Return [X, Y] of the center of cell containing provided text 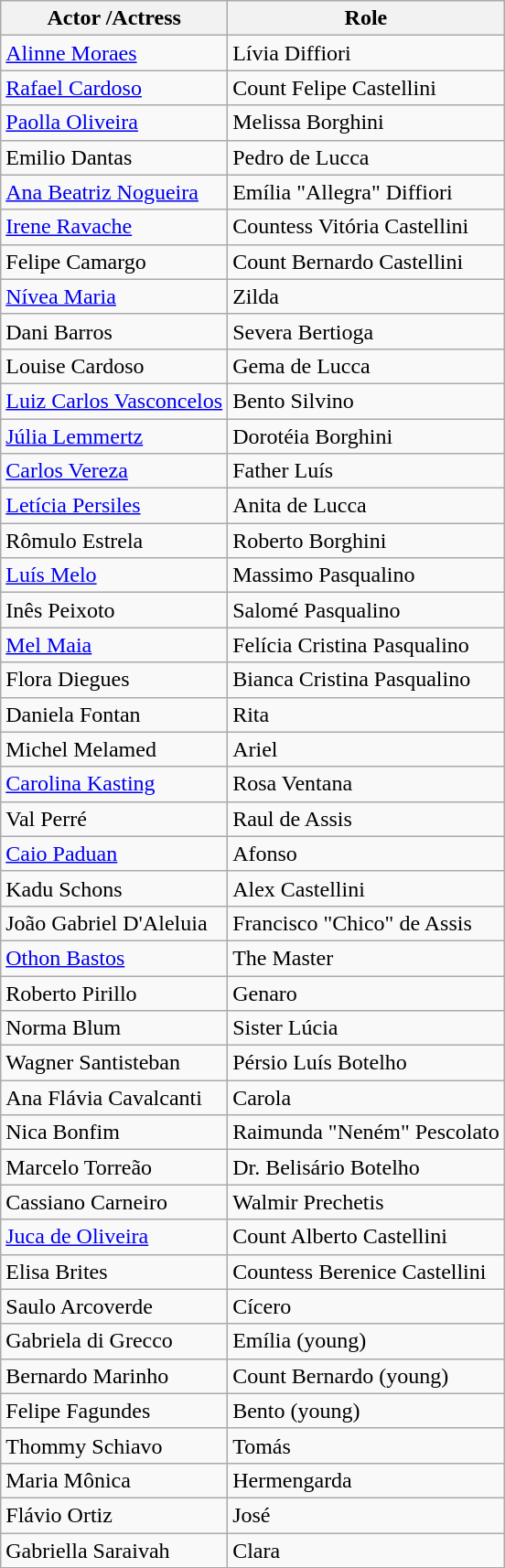
Carolina Kasting [114, 784]
Rafael Cardoso [114, 88]
Pedro de Lucca [366, 157]
Luís Melo [114, 575]
Severa Bertioga [366, 331]
Dorotéia Borghini [366, 436]
Raimunda "Neném" Pescolato [366, 1133]
Emília "Allegra" Diffiori [366, 192]
Flávio Ortiz [114, 1515]
Michel Melamed [114, 749]
Paolla Oliveira [114, 123]
Salomé Pasqualino [366, 610]
Countess Vitória Castellini [366, 227]
Massimo Pasqualino [366, 575]
Felipe Camargo [114, 262]
Inês Peixoto [114, 610]
Count Alberto Castellini [366, 1237]
Roberto Pirillo [114, 993]
Cassiano Carneiro [114, 1202]
Actor /Actress [114, 18]
Nívea Maria [114, 296]
Count Bernardo Castellini [366, 262]
Louise Cardoso [114, 366]
Kadu Schons [114, 888]
Flora Diegues [114, 680]
Dani Barros [114, 331]
Role [366, 18]
Sister Lúcia [366, 1028]
Alex Castellini [366, 888]
Alinne Moraes [114, 53]
Juca de Oliveira [114, 1237]
Rosa Ventana [366, 784]
Val Perré [114, 819]
Ana Beatriz Nogueira [114, 192]
Thommy Schiavo [114, 1445]
Lívia Diffiori [366, 53]
Rômulo Estrela [114, 541]
Roberto Borghini [366, 541]
Maria Mônica [114, 1480]
Dr. Belisário Botelho [366, 1167]
Daniela Fontan [114, 714]
Anita de Lucca [366, 506]
Luiz Carlos Vasconcelos [114, 401]
Carola [366, 1098]
Felipe Fagundes [114, 1411]
Felícia Cristina Pasqualino [366, 645]
Clara [366, 1551]
Count Bernardo (young) [366, 1376]
Cícero [366, 1306]
Gabriela di Grecco [114, 1341]
Othon Bastos [114, 958]
José [366, 1515]
Bernardo Marinho [114, 1376]
Walmir Prechetis [366, 1202]
Norma Blum [114, 1028]
Bento (young) [366, 1411]
Carlos Vereza [114, 471]
The Master [366, 958]
Count Felipe Castellini [366, 88]
Tomás [366, 1445]
Elisa Brites [114, 1272]
Letícia Persiles [114, 506]
Mel Maia [114, 645]
Emilio Dantas [114, 157]
João Gabriel D'Aleluia [114, 923]
Melissa Borghini [366, 123]
Gema de Lucca [366, 366]
Marcelo Torreão [114, 1167]
Rita [366, 714]
Father Luís [366, 471]
Ana Flávia Cavalcanti [114, 1098]
Raul de Assis [366, 819]
Júlia Lemmertz [114, 436]
Wagner Santisteban [114, 1063]
Pérsio Luís Botelho [366, 1063]
Bento Silvino [366, 401]
Nica Bonfim [114, 1133]
Caio Paduan [114, 854]
Afonso [366, 854]
Ariel [366, 749]
Zilda [366, 296]
Saulo Arcoverde [114, 1306]
Irene Ravache [114, 227]
Genaro [366, 993]
Emília (young) [366, 1341]
Hermengarda [366, 1480]
Francisco "Chico" de Assis [366, 923]
Gabriella Saraivah [114, 1551]
Bianca Cristina Pasqualino [366, 680]
Countess Berenice Castellini [366, 1272]
